Scan for the cell matching the given text and deliver its [X, Y] coordinate at center. 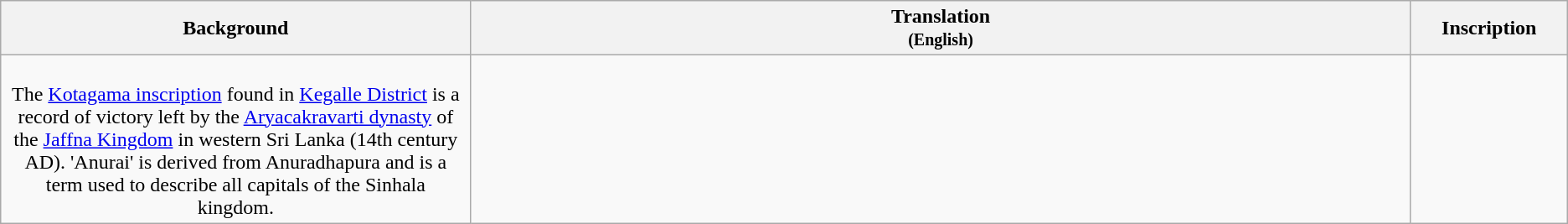
Background [236, 29]
Inscription [1489, 29]
Translation(English) [941, 29]
